For the text-containing cell, return its midpoint in [x, y] coordinate format. 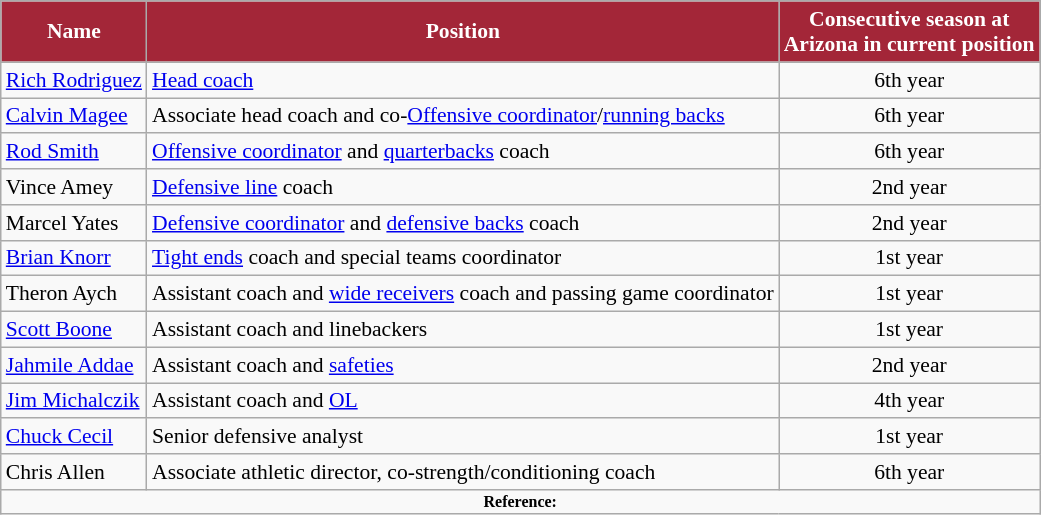
Position [463, 32]
4th year [910, 401]
Jahmile Addae [74, 365]
Assistant coach and linebackers [463, 330]
Defensive line coach [463, 187]
Chuck Cecil [74, 437]
Marcel Yates [74, 223]
Offensive coordinator and quarterbacks coach [463, 152]
Scott Boone [74, 330]
Tight ends coach and special teams coordinator [463, 258]
Chris Allen [74, 472]
Associate head coach and co-Offensive coordinator/running backs [463, 116]
Jim Michalczik [74, 401]
Assistant coach and safeties [463, 365]
Assistant coach and wide receivers coach and passing game coordinator [463, 294]
Rich Rodriguez [74, 80]
Head coach [463, 80]
Associate athletic director, co-strength/conditioning coach [463, 472]
Name [74, 32]
Calvin Magee [74, 116]
Brian Knorr [74, 258]
Rod Smith [74, 152]
Senior defensive analyst [463, 437]
Vince Amey [74, 187]
Assistant coach and OL [463, 401]
Consecutive season atArizona in current position [910, 32]
Theron Aych [74, 294]
Reference: [520, 502]
Defensive coordinator and defensive backs coach [463, 223]
